Return (X, Y) of the center of cell containing provided text 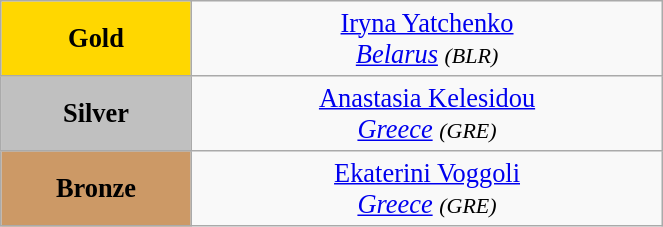
Iryna YatchenkoBelarus (BLR) (427, 38)
Gold (96, 38)
Bronze (96, 188)
Silver (96, 112)
Ekaterini VoggoliGreece (GRE) (427, 188)
Anastasia KelesidouGreece (GRE) (427, 112)
